Determine the [x, y] coordinate at the center of the cell enclosing the given text.  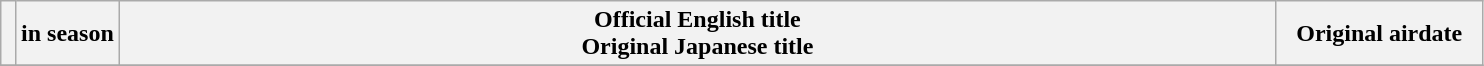
Original airdate [1378, 34]
in season [68, 34]
Official English title Original Japanese title [697, 34]
